From the cell containing the given text, extract its center point as (X, Y) coordinate. 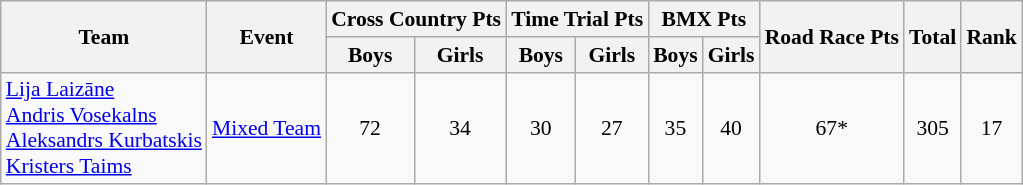
40 (732, 128)
305 (932, 128)
Team (104, 36)
BMX Pts (704, 19)
Total (932, 36)
Event (266, 36)
72 (370, 128)
Rank (992, 36)
Mixed Team (266, 128)
27 (612, 128)
Cross Country Pts (416, 19)
17 (992, 128)
Time Trial Pts (577, 19)
67* (832, 128)
34 (460, 128)
Road Race Pts (832, 36)
Lija LaizāneAndris VosekalnsAleksandrs KurbatskisKristers Taims (104, 128)
35 (676, 128)
30 (540, 128)
